For the text-containing cell, return its midpoint in [X, Y] coordinate format. 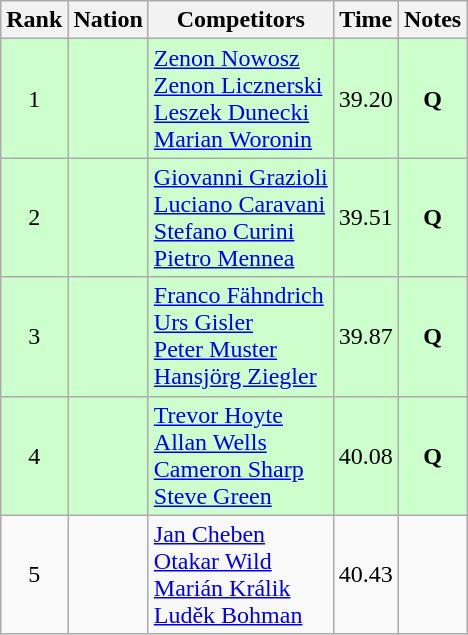
Zenon NowoszZenon LicznerskiLeszek DuneckiMarian Woronin [240, 98]
39.87 [366, 336]
Notes [432, 20]
Time [366, 20]
39.51 [366, 218]
5 [34, 574]
Giovanni GrazioliLuciano CaravaniStefano CuriniPietro Mennea [240, 218]
3 [34, 336]
40.43 [366, 574]
Franco FähndrichUrs GislerPeter MusterHansjörg Ziegler [240, 336]
Nation [108, 20]
39.20 [366, 98]
Rank [34, 20]
2 [34, 218]
Competitors [240, 20]
1 [34, 98]
40.08 [366, 456]
Trevor HoyteAllan WellsCameron SharpSteve Green [240, 456]
4 [34, 456]
Jan ChebenOtakar WildMarián KrálikLuděk Bohman [240, 574]
